Find where the given text appears and provide that cell's center as (X, Y) coordinate. 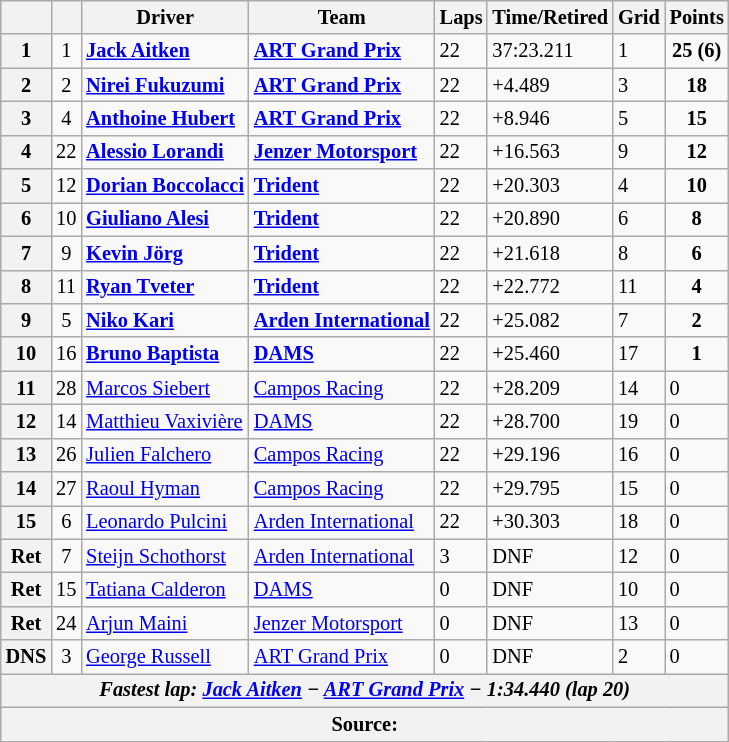
25 (6) (697, 51)
Niko Kari (165, 320)
24 (66, 623)
+30.303 (550, 522)
Matthieu Vaxivière (165, 421)
+22.772 (550, 287)
Dorian Boccolacci (165, 186)
Bruno Baptista (165, 354)
Julien Falchero (165, 455)
+28.700 (550, 421)
26 (66, 455)
Kevin Jörg (165, 253)
Marcos Siebert (165, 388)
+28.209 (550, 388)
Time/Retired (550, 17)
+25.460 (550, 354)
Fastest lap: Jack Aitken − ART Grand Prix − 1:34.440 (lap 20) (365, 690)
Steijn Schothorst (165, 556)
Leonardo Pulcini (165, 522)
Ryan Tveter (165, 287)
Driver (165, 17)
+29.795 (550, 489)
+20.890 (550, 219)
+25.082 (550, 320)
George Russell (165, 657)
Anthoine Hubert (165, 118)
Alessio Lorandi (165, 152)
28 (66, 388)
37:23.211 (550, 51)
+8.946 (550, 118)
19 (639, 421)
Tatiana Calderon (165, 589)
DNS (26, 657)
Points (697, 17)
Laps (462, 17)
Grid (639, 17)
+4.489 (550, 85)
Source: (365, 724)
Jack Aitken (165, 51)
Team (342, 17)
Raoul Hyman (165, 489)
17 (639, 354)
Arjun Maini (165, 623)
+29.196 (550, 455)
27 (66, 489)
+16.563 (550, 152)
+21.618 (550, 253)
+20.303 (550, 186)
Giuliano Alesi (165, 219)
Nirei Fukuzumi (165, 85)
